Provide the [x, y] coordinate of the cell's center where the given text is located.  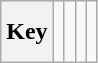
Key [27, 32]
